Capture the cell that displays the provided text and extract its (x, y) central coordinate. 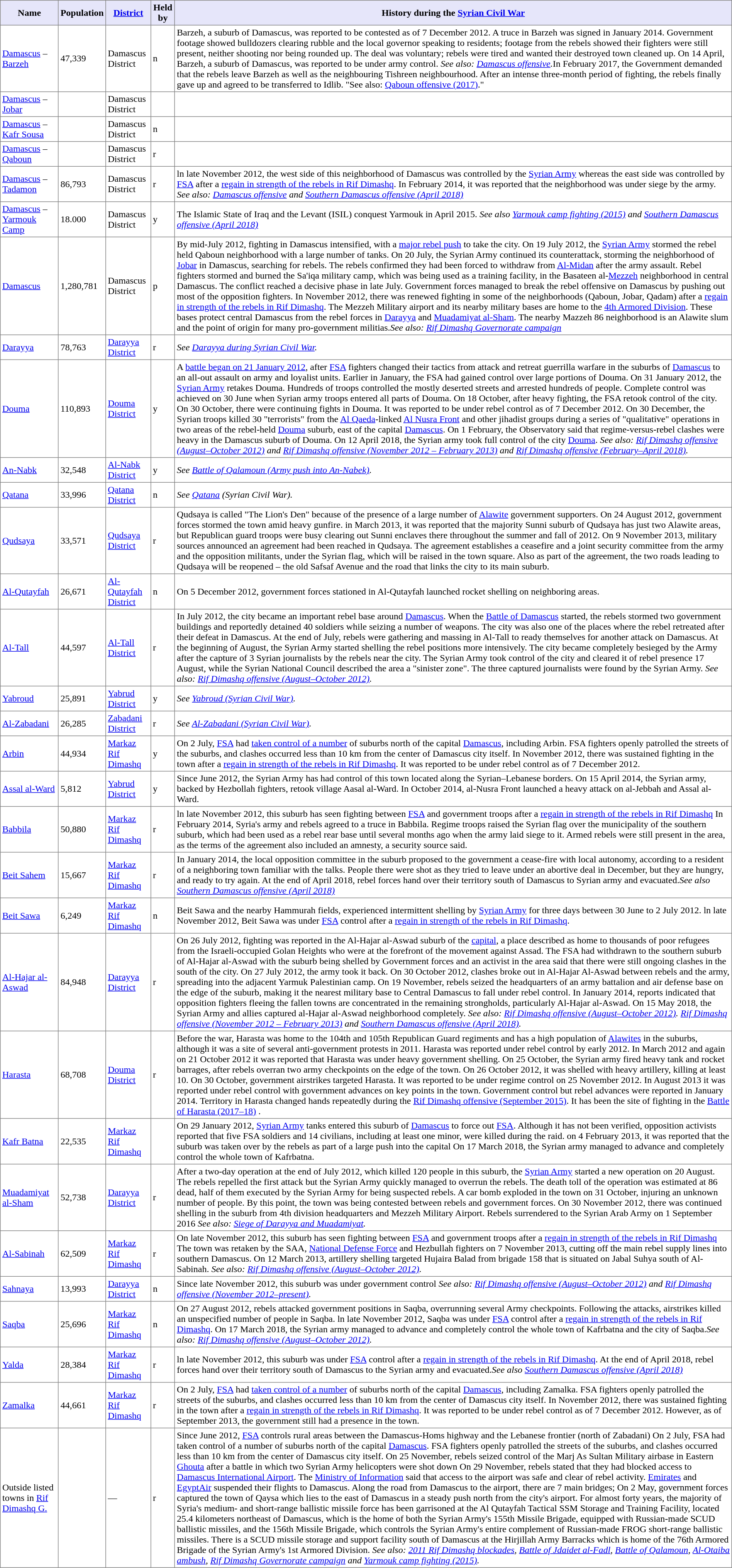
1,280,781 (82, 286)
Beit Sawa (29, 916)
18.000 (82, 220)
15,667 (82, 875)
44,597 (82, 648)
62,509 (82, 1254)
28,384 (82, 1365)
Beit Sahem (29, 875)
Al-Zabadani (29, 723)
Yalda (29, 1365)
25,891 (82, 698)
District (128, 13)
Arbin (29, 754)
Assal al-Ward (29, 789)
33,996 (82, 495)
Population (82, 13)
13,993 (82, 1289)
An-Nabk (29, 470)
— (128, 1498)
33,571 (82, 541)
84,948 (82, 982)
Darayya (29, 347)
Qudsaya District (128, 541)
47,339 (82, 58)
Damascus – Yarmouk Camp (29, 220)
Qatana District (128, 495)
See Qatana (Syrian Civil War). (453, 495)
See Darayya during Syrian Civil War. (453, 347)
History during the Syrian Civil War (453, 13)
p (163, 286)
Damascus – Barzeh (29, 58)
Zamalka (29, 1405)
26,285 (82, 723)
Al-Qutayfah District (128, 591)
Al-Tall District (128, 648)
6,249 (82, 916)
Saqba (29, 1324)
Qatana (29, 495)
Al-Tall (29, 648)
Muadamiyat al-Sham (29, 1197)
See Battle of Qalamoun (Army push into An-Nabek). (453, 470)
26,671 (82, 591)
110,893 (82, 409)
Al-Nabk District (128, 470)
5,812 (82, 789)
Douma (29, 409)
50,880 (82, 829)
Al-Qutayfah (29, 591)
44,934 (82, 754)
Damascus – Tadamon (29, 184)
78,763 (82, 347)
On 5 December 2012, government forces stationed in Al-Qutayfah launched rocket shelling on neighboring areas. (453, 591)
Name (29, 13)
Damascus – Jobar (29, 104)
Held by (163, 13)
22,535 (82, 1141)
Yabroud (29, 698)
25,696 (82, 1324)
See Al-Zabadani (Syrian Civil War). (453, 723)
Qudsaya (29, 541)
Al-Hajar al-Aswad (29, 982)
Outside listed towns in Rif Dimashq G. (29, 1498)
Damascus – Qaboun (29, 154)
Damascus (29, 286)
Sahnaya (29, 1289)
Zabadani District (128, 723)
52,738 (82, 1197)
68,708 (82, 1075)
Damascus – Kafr Sousa (29, 129)
Al-Sabinah (29, 1254)
Babbila (29, 829)
See Yabroud (Syrian Civil War). (453, 698)
Kafr Batna (29, 1141)
Harasta (29, 1075)
32,548 (82, 470)
44,661 (82, 1405)
86,793 (82, 184)
